Capture the cell that displays the provided text and extract its (x, y) central coordinate. 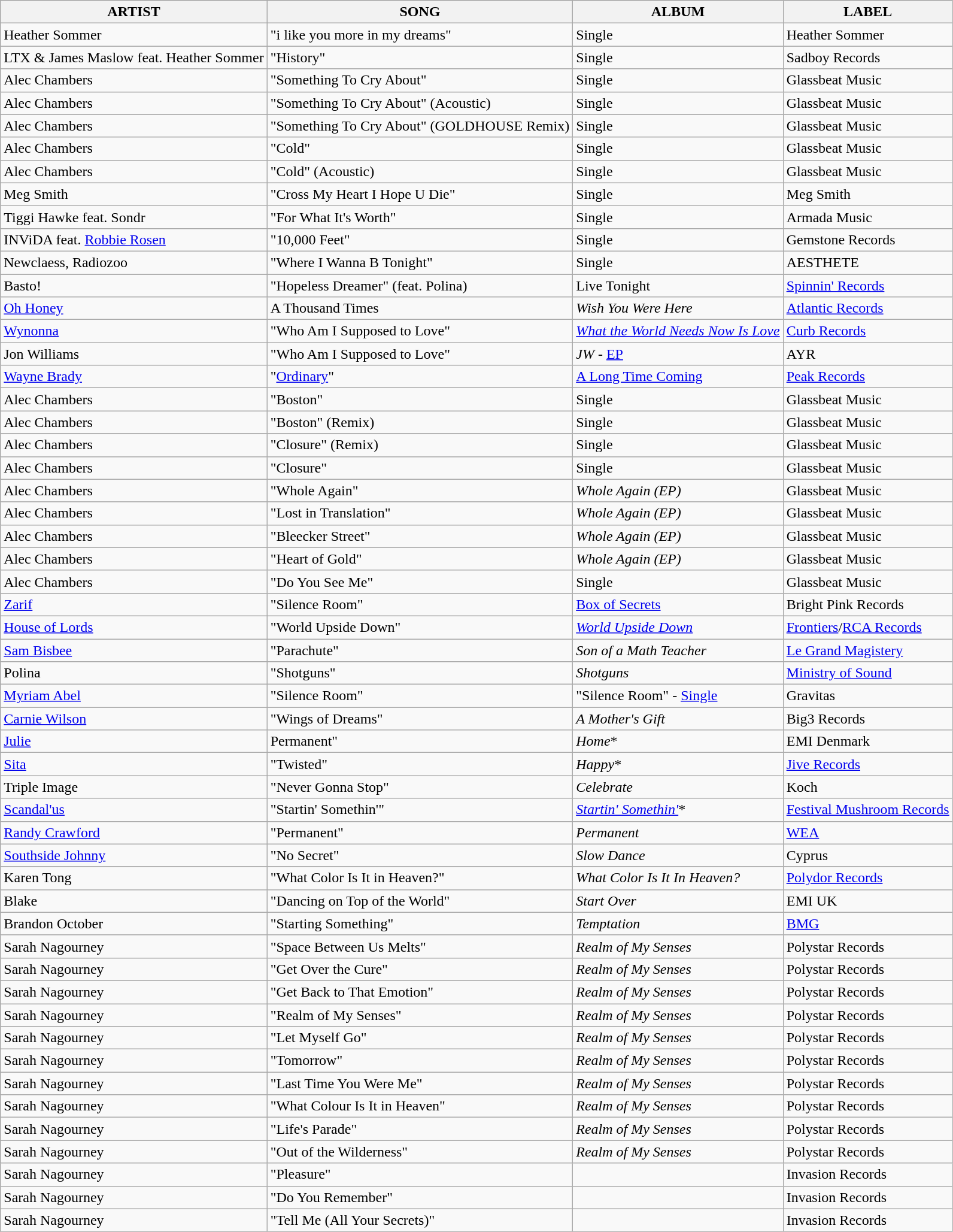
Frontiers/RCA Records (868, 627)
Armada Music (868, 217)
"Twisted" (420, 764)
Big3 Records (868, 719)
Permanent" (420, 741)
"Bleecker Street" (420, 536)
BMG (868, 924)
Temptation (678, 924)
"Dancing on Top of the World" (420, 901)
"Life's Parade" (420, 1129)
"Pleasure" (420, 1175)
"Where I Wanna B Tonight" (420, 262)
Koch (868, 787)
Scandal'us (134, 810)
Shotguns (678, 673)
"Something To Cry About" (Acoustic) (420, 103)
"What Color Is It in Heaven?" (420, 878)
Permanent (678, 833)
Ministry of Sound (868, 673)
"i like you more in my dreams" (420, 35)
Karen Tong (134, 878)
"Get Over the Cure" (420, 969)
"Permanent" (420, 833)
Startin' Somethin'* (678, 810)
What Color Is It In Heaven? (678, 878)
Sita (134, 764)
"Ordinary" (420, 377)
ALBUM (678, 12)
"Silence Room" - Single (678, 696)
"Heart of Gold" (420, 559)
Le Grand Magistery (868, 650)
"What Colour Is It in Heaven" (420, 1106)
Polina (134, 673)
Wish You Were Here (678, 308)
"Something To Cry About" (420, 80)
"Cold" (Acoustic) (420, 171)
Triple Image (134, 787)
Tiggi Hawke feat. Sondr (134, 217)
Southside Johnny (134, 855)
Myriam Abel (134, 696)
LABEL (868, 12)
"Closure" (Remix) (420, 445)
Slow Dance (678, 855)
LTX & James Maslow feat. Heather Sommer (134, 57)
Jive Records (868, 764)
EMI Denmark (868, 741)
Brandon October (134, 924)
"Do You Remember" (420, 1197)
Celebrate (678, 787)
"Cross My Heart I Hope U Die" (420, 194)
"Boston" (420, 399)
"Startin' Somethin'" (420, 810)
"Space Between Us Melts" (420, 946)
Spinnin' Records (868, 286)
"Tomorrow" (420, 1061)
Sadboy Records (868, 57)
Newclaess, Radiozoo (134, 262)
"Realm of My Senses" (420, 1015)
Julie (134, 741)
"Parachute" (420, 650)
House of Lords (134, 627)
A Long Time Coming (678, 377)
"Something To Cry About" (GOLDHOUSE Remix) (420, 126)
Wayne Brady (134, 377)
"World Upside Down" (420, 627)
What the World Needs Now Is Love (678, 331)
"Last Time You Were Me" (420, 1083)
AESTHETE (868, 262)
"Never Gonna Stop" (420, 787)
Randy Crawford (134, 833)
"Lost in Translation" (420, 513)
A Mother's Gift (678, 719)
World Upside Down (678, 627)
ARTIST (134, 12)
"Whole Again" (420, 491)
Sam Bisbee (134, 650)
Basto! (134, 286)
Start Over (678, 901)
Cyprus (868, 855)
"Starting Something" (420, 924)
"Tell Me (All Your Secrets)" (420, 1220)
"No Secret" (420, 855)
Home* (678, 741)
"History" (420, 57)
"10,000 Feet" (420, 240)
Polydor Records (868, 878)
JW - EP (678, 354)
EMI UK (868, 901)
WEA (868, 833)
Gravitas (868, 696)
"For What It's Worth" (420, 217)
"Out of the Wilderness" (420, 1152)
Carnie Wilson (134, 719)
Blake (134, 901)
"Let Myself Go" (420, 1038)
"Wings of Dreams" (420, 719)
Peak Records (868, 377)
SONG (420, 12)
INViDA feat. Robbie Rosen (134, 240)
Live Tonight (678, 286)
Son of a Math Teacher (678, 650)
AYR (868, 354)
Box of Secrets (678, 604)
Bright Pink Records (868, 604)
Atlantic Records (868, 308)
Happy* (678, 764)
Curb Records (868, 331)
"Closure" (420, 468)
Jon Williams (134, 354)
Zarif (134, 604)
Gemstone Records (868, 240)
"Hopeless Dreamer" (feat. Polina) (420, 286)
A Thousand Times (420, 308)
"Cold" (420, 149)
Oh Honey (134, 308)
"Shotguns" (420, 673)
Wynonna (134, 331)
"Boston" (Remix) (420, 422)
Festival Mushroom Records (868, 810)
"Get Back to That Emotion" (420, 992)
"Do You See Me" (420, 582)
